Locate the cell with the specified text and output its (X, Y) center coordinate. 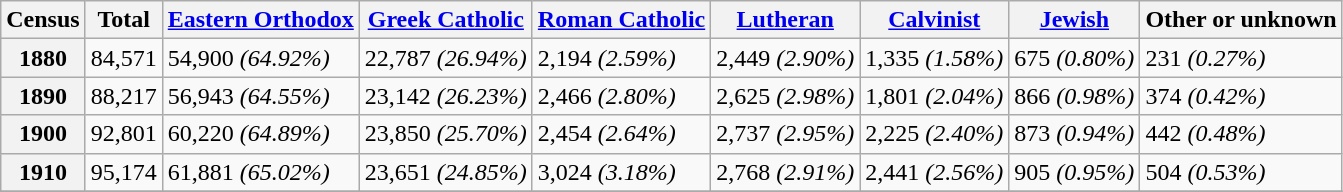
504 (0.53%) (1241, 172)
23,651 (24.85%) (446, 172)
88,217 (124, 96)
1890 (43, 96)
95,174 (124, 172)
1,335 (1.58%) (934, 58)
Eastern Orthodox (260, 20)
2,768 (2.91%) (786, 172)
231 (0.27%) (1241, 58)
1880 (43, 58)
92,801 (124, 134)
Other or unknown (1241, 20)
84,571 (124, 58)
1900 (43, 134)
374 (0.42%) (1241, 96)
23,850 (25.70%) (446, 134)
2,441 (2.56%) (934, 172)
442 (0.48%) (1241, 134)
1910 (43, 172)
54,900 (64.92%) (260, 58)
2,737 (2.95%) (786, 134)
905 (0.95%) (1074, 172)
2,449 (2.90%) (786, 58)
866 (0.98%) (1074, 96)
22,787 (26.94%) (446, 58)
61,881 (65.02%) (260, 172)
60,220 (64.89%) (260, 134)
2,194 (2.59%) (621, 58)
3,024 (3.18%) (621, 172)
873 (0.94%) (1074, 134)
1,801 (2.04%) (934, 96)
675 (0.80%) (1074, 58)
23,142 (26.23%) (446, 96)
Total (124, 20)
56,943 (64.55%) (260, 96)
Calvinist (934, 20)
Greek Catholic (446, 20)
2,225 (2.40%) (934, 134)
2,454 (2.64%) (621, 134)
2,466 (2.80%) (621, 96)
Census (43, 20)
Roman Catholic (621, 20)
2,625 (2.98%) (786, 96)
Lutheran (786, 20)
Jewish (1074, 20)
